From the cell containing the given text, extract its center point as (x, y) coordinate. 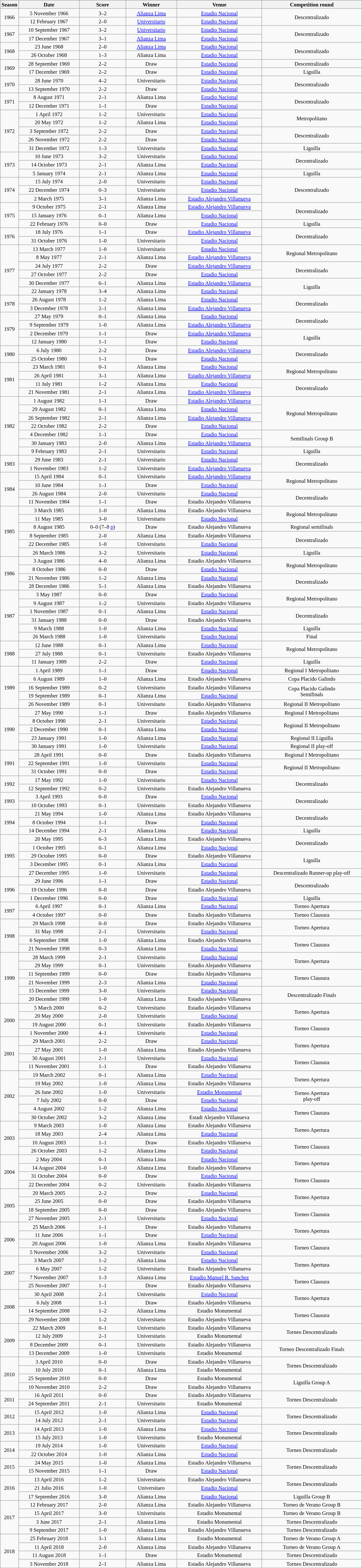
10 November 2010 (49, 1387)
29 November 2008 (49, 1319)
20 December 1999 (49, 999)
1 November 2000 (49, 1033)
25 November 2007 (49, 1285)
25 June 2005 (49, 1201)
2013 (10, 1433)
22 October 1982 (49, 426)
26 November 1972 (49, 139)
1982 (10, 426)
19 May 2002 (49, 1083)
27 May 1979 (49, 316)
3 May 1987 (49, 594)
11 September 1999 (49, 974)
29 June 1983 (49, 460)
6–1 (102, 283)
Descentralizado Runner-up play-off (312, 872)
30 January 1983 (49, 443)
15 July 1974 (49, 181)
2016 (10, 1488)
4 October 1997 (49, 915)
29 March 2001 (49, 1041)
1985 (10, 531)
1980 (10, 354)
18 July 1976 (49, 232)
3 December 1978 (49, 308)
Liguilla Group B (312, 1496)
11 November 2001 (49, 1066)
30 October 2002 (49, 1117)
Metropolitano (312, 118)
8 October 1994 (49, 822)
11 November 1984 (49, 502)
1975 (10, 215)
6 July 2008 (49, 1302)
1987 (10, 615)
15 January 1976 (49, 215)
2–3 (102, 982)
1983 (10, 464)
1970 (10, 84)
11 May 1985 (49, 519)
18 September 2005 (49, 1210)
12 December 1971 (49, 106)
8 October 1986 (49, 569)
20 August 2006 (49, 1243)
8 September 1985 (49, 535)
7 July 2002 (49, 1100)
6 September 1998 (49, 940)
9 March 2003 (49, 1125)
1972 (10, 131)
28 June 1970 (49, 80)
17 May 1992 (49, 780)
26 March 1986 (49, 552)
12 July 2009 (49, 1336)
12 January 1980 (49, 341)
2006 (10, 1239)
13 April 2016 (49, 1479)
Estadio Manuel R. Sanchez (219, 1277)
27 July 1988 (49, 654)
1976 (10, 236)
Universitaro (151, 1488)
2–4 (102, 1134)
1966 (10, 17)
5 November 1966 (49, 13)
Descentralizado Finals (312, 995)
Copa Placido Galindo (312, 679)
7 November 2007 (49, 1277)
26 October 2003 (49, 1151)
15 July 2013 (49, 1437)
10 June 1973 (49, 156)
8 August 1971 (49, 97)
26 August 1984 (49, 493)
30 April 2008 (49, 1294)
9 February 1983 (49, 451)
31 May 1998 (49, 932)
18 May 2003 (49, 1134)
3 December 1995 (49, 864)
15 November 2015 (49, 1471)
11 January 1989 (49, 662)
Liguilla Group A (312, 1382)
27 November 2005 (49, 1218)
11 June 2006 (49, 1235)
2012 (10, 1416)
2000 (10, 1020)
28 April 1991 (49, 754)
2 December 1990 (49, 729)
2003 (10, 1138)
17 September 2016 (49, 1496)
2009 (10, 1340)
1977 (10, 270)
12 September 1992 (49, 788)
3 March 1985 (49, 510)
4–1 (102, 1033)
14 September 2008 (49, 1311)
24 September 2011 (49, 1403)
1981 (10, 379)
2001 (10, 1054)
25 February 2018 (49, 1538)
Regional semifinals (312, 527)
6–3 (102, 839)
25 March 2006 (49, 1227)
29 June 1996 (49, 881)
2018 (10, 1551)
20 May 1995 (49, 839)
5–1 (102, 586)
2008 (10, 1306)
30 August 2001 (49, 1058)
16 September 1989 (49, 687)
Semifinals Group B (312, 438)
15 April 1984 (49, 476)
12 February 1967 (49, 21)
10 September 1967 (49, 30)
23 March 1981 (49, 367)
5 November 2006 (49, 1252)
10 June 1984 (49, 485)
5 January 1974 (49, 173)
21 November 1999 (49, 982)
2011 (10, 1399)
17 December 1967 (49, 38)
20 May 2000 (49, 1016)
22 February 1976 (49, 223)
Venue (219, 5)
21 November 1998 (49, 948)
31 October 1991 (49, 771)
23 June 1968 (49, 47)
29 August 1982 (49, 409)
1986 (10, 573)
Estadi Alejandro Villanueva (219, 1117)
13 December 2009 (49, 1353)
22 October 2014 (49, 1454)
16 April 2011 (49, 1395)
1992 (10, 784)
2014 (10, 1450)
26 March 1988 (49, 636)
1974 (10, 190)
Copa Placido GalindoSemifinals (312, 691)
27 May 1990 (49, 712)
31 January 1988 (49, 620)
1973 (10, 165)
25 September 2010 (49, 1378)
Season (10, 5)
2010 (10, 1374)
Torneo Descentralizado Finals (312, 1349)
1969 (10, 68)
29 March 1998 (49, 923)
22 March 2009 (49, 1328)
22 September 1991 (49, 763)
31 October 1976 (49, 240)
9 September 1979 (49, 325)
4–0 (102, 561)
29 May 1999 (49, 965)
14 December 1994 (49, 830)
3–4 (102, 291)
12 June 1988 (49, 645)
26 September 1982 (49, 417)
9 August 1987 (49, 603)
9 September 2017 (49, 1530)
2 March 1975 (49, 198)
4–2 (102, 80)
1 November 1983 (49, 468)
8 May 1977 (49, 257)
1993 (10, 801)
2 May 2004 (49, 1159)
19 July 2014 (49, 1445)
30 December 1977 (49, 283)
19 September 1989 (49, 696)
6 April 1997 (49, 906)
1 April 1989 (49, 670)
1998 (10, 936)
1994 (10, 822)
Competition round (312, 5)
4 August 2002 (49, 1108)
14 April 2013 (49, 1429)
1999 (10, 978)
Winner (151, 5)
3 April 2010 (49, 1361)
8 October 1990 (49, 721)
1988 (10, 654)
3 March 2007 (49, 1260)
27 May 2001 (49, 1049)
1 December 1996 (49, 898)
30 January 1991 (49, 746)
2 December 1979 (49, 333)
0–0 (7–8 p) (102, 527)
8 December 2009 (49, 1345)
11 July 1981 (49, 384)
13 September 1970 (49, 89)
6 May 2007 (49, 1269)
17 December 1969 (49, 72)
31 December 1972 (49, 148)
22 December 1974 (49, 190)
26 June 2002 (49, 1092)
1979 (10, 329)
2007 (10, 1273)
26 October 1968 (49, 55)
25 October 1980 (49, 358)
31 October 2004 (49, 1176)
14 August 2004 (49, 1167)
Final (312, 636)
6 July 1980 (49, 350)
1 October 1995 (49, 847)
3 April 1993 (49, 797)
1971 (10, 101)
13 March 1977 (49, 249)
27 October 1977 (49, 274)
15 April 2012 (49, 1412)
1989 (10, 687)
21 May 1994 (49, 814)
2002 (10, 1096)
22 December 2004 (49, 1184)
6 August 1989 (49, 679)
1991 (10, 763)
21 November 1986 (49, 578)
1 April 1972 (49, 114)
22 December 1985 (49, 544)
1 November 1987 (49, 611)
9 March 1988 (49, 628)
Torneo Aperturaplay-off (312, 1096)
27 December 1995 (49, 872)
10 August 2003 (49, 1142)
26 November 1989 (49, 704)
1996 (10, 889)
19 March 2002 (49, 1075)
14 October 1973 (49, 165)
28 September 1969 (49, 63)
Regional II Liguilla (312, 738)
24 July 1977 (49, 266)
28 March 1999 (49, 957)
Regional II play-off (312, 746)
4 December 1982 (49, 434)
23 January 1991 (49, 738)
12 February 2017 (49, 1505)
14 July 2012 (49, 1420)
5 March 2000 (49, 1007)
3 November 2018 (49, 1563)
20 May 1972 (49, 123)
19 October 1996 (49, 889)
10 October 1993 (49, 805)
1997 (10, 910)
11 April 2018 (49, 1547)
3 August 1986 (49, 561)
29 October 1995 (49, 856)
24 May 2015 (49, 1463)
10 July 2010 (49, 1370)
1 August 1982 (49, 401)
1995 (10, 856)
28 December 1986 (49, 586)
20 March 2005 (49, 1193)
Date (49, 5)
2005 (10, 1206)
15 April 2017 (49, 1513)
8 August 1985 (49, 527)
3 June 2017 (49, 1521)
21 November 1981 (49, 392)
22 January 1978 (49, 291)
19 August 2000 (49, 1024)
2004 (10, 1172)
1978 (10, 304)
1990 (10, 729)
26 April 1981 (49, 375)
11 August 2018 (49, 1555)
1984 (10, 489)
1968 (10, 51)
3 September 1972 (49, 131)
26 August 1978 (49, 299)
9 October 1975 (49, 207)
1967 (10, 34)
2015 (10, 1467)
Score (102, 5)
2017 (10, 1517)
21 Julio 2016 (49, 1488)
15 December 1999 (49, 990)
